Provide the (X, Y) coordinate of the cell's center where the given text is located.  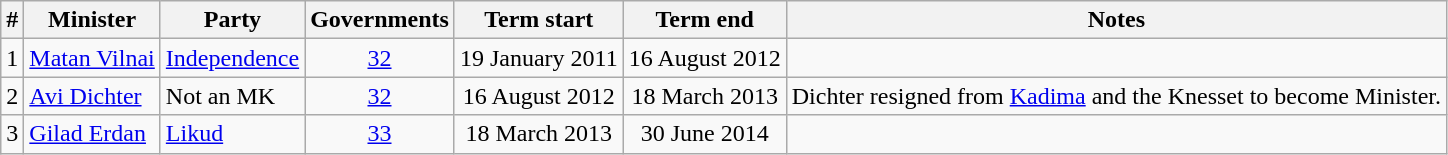
Likud (232, 134)
30 June 2014 (704, 134)
Matan Vilnai (92, 58)
Term start (538, 20)
Minister (92, 20)
Independence (232, 58)
# (12, 20)
Gilad Erdan (92, 134)
Notes (1116, 20)
Dichter resigned from Kadima and the Knesset to become Minister. (1116, 96)
Governments (380, 20)
19 January 2011 (538, 58)
2 (12, 96)
33 (380, 134)
3 (12, 134)
Term end (704, 20)
Not an MK (232, 96)
Avi Dichter (92, 96)
Party (232, 20)
1 (12, 58)
